Search for the cell housing the specified text and yield its (x, y) center coordinate. 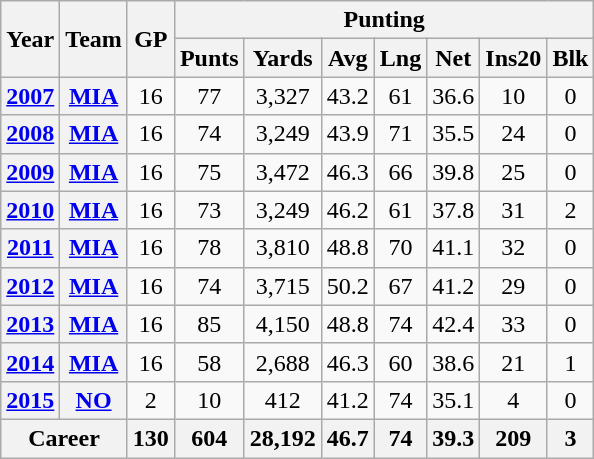
42.4 (454, 324)
2015 (30, 400)
3 (570, 438)
25 (514, 172)
2010 (30, 210)
4,150 (282, 324)
Ins20 (514, 58)
28,192 (282, 438)
71 (400, 134)
33 (514, 324)
Yards (282, 58)
2014 (30, 362)
Avg (348, 58)
130 (150, 438)
209 (514, 438)
Lng (400, 58)
3,715 (282, 286)
73 (209, 210)
2008 (30, 134)
604 (209, 438)
36.6 (454, 96)
46.7 (348, 438)
1 (570, 362)
50.2 (348, 286)
41.1 (454, 248)
77 (209, 96)
35.5 (454, 134)
35.1 (454, 400)
2012 (30, 286)
39.8 (454, 172)
46.2 (348, 210)
GP (150, 39)
67 (400, 286)
3,327 (282, 96)
Career (64, 438)
4 (514, 400)
29 (514, 286)
3,472 (282, 172)
Punts (209, 58)
Punting (384, 20)
60 (400, 362)
58 (209, 362)
75 (209, 172)
85 (209, 324)
2011 (30, 248)
38.6 (454, 362)
70 (400, 248)
412 (282, 400)
78 (209, 248)
2007 (30, 96)
43.2 (348, 96)
Year (30, 39)
2009 (30, 172)
2,688 (282, 362)
Blk (570, 58)
43.9 (348, 134)
Net (454, 58)
3,810 (282, 248)
32 (514, 248)
21 (514, 362)
NO (94, 400)
2013 (30, 324)
37.8 (454, 210)
39.3 (454, 438)
Team (94, 39)
24 (514, 134)
31 (514, 210)
66 (400, 172)
